Locate the cell with the specified text and output its (x, y) center coordinate. 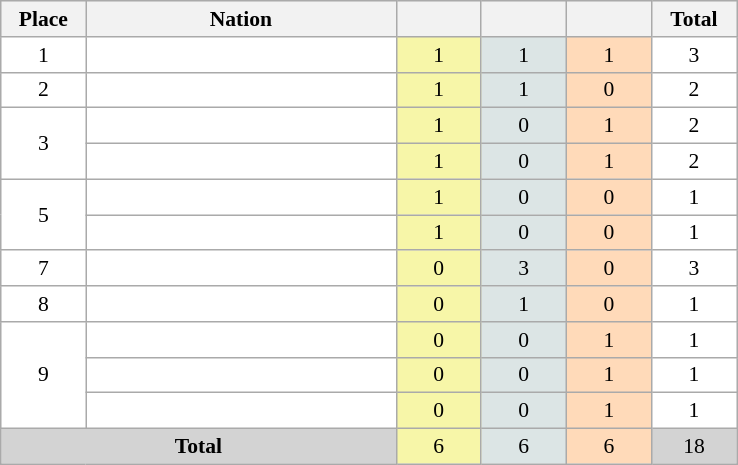
7 (44, 269)
5 (44, 214)
18 (694, 447)
8 (44, 304)
9 (44, 376)
Nation (241, 19)
Place (44, 19)
